Determine the [X, Y] coordinate at the center of the cell enclosing the given text.  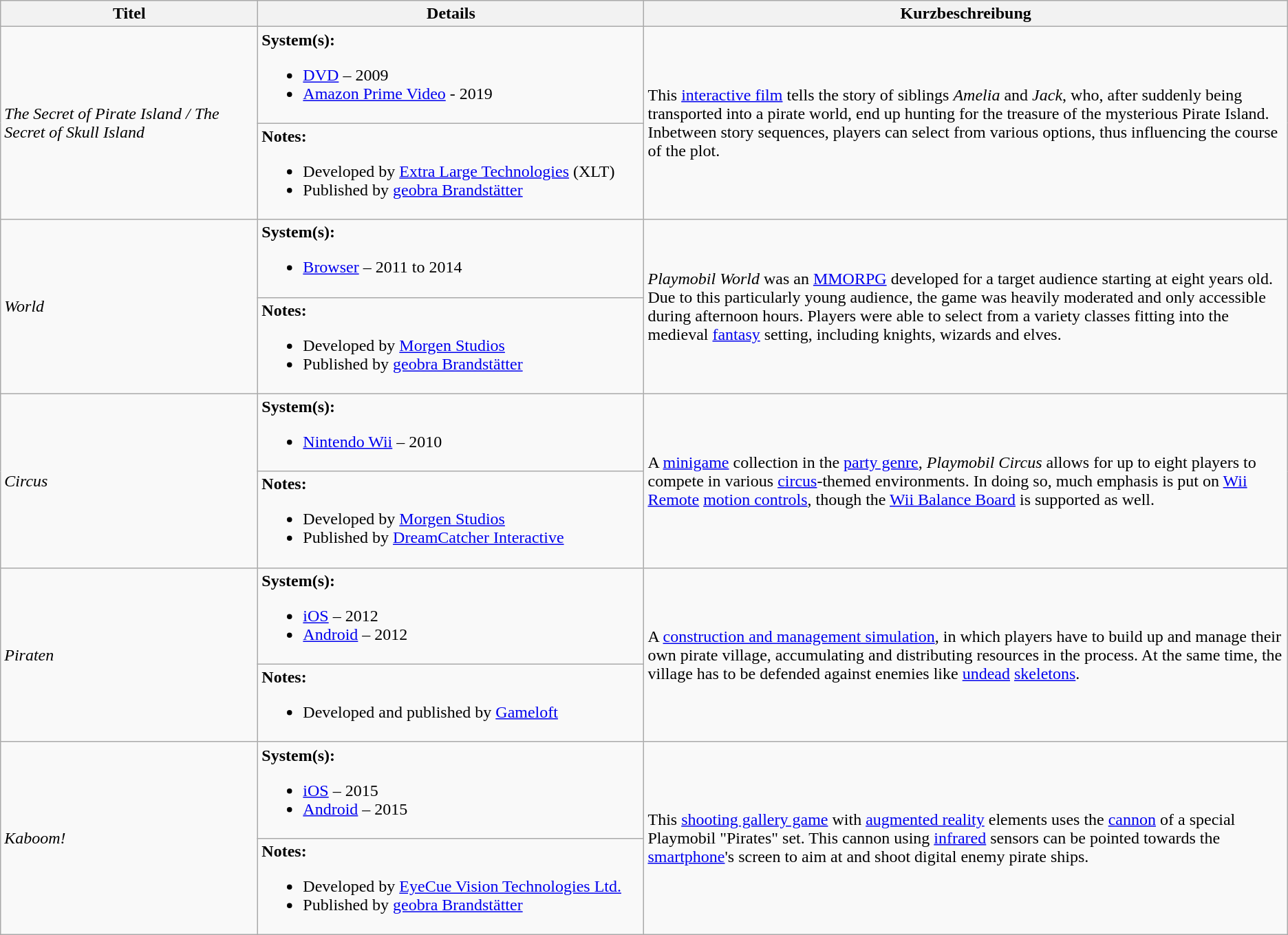
World [129, 307]
System(s):Browser – 2011 to 2014 [451, 259]
Notes:Developed by Morgen StudiosPublished by DreamCatcher Interactive [451, 519]
The Secret of Pirate Island / The Secret of Skull Island [129, 123]
Notes:Developed by Morgen StudiosPublished by geobra Brandstätter [451, 345]
Titel [129, 14]
Piraten [129, 655]
Notes:Developed by EyeCue Vision Technologies Ltd.Published by geobra Brandstätter [451, 886]
Notes:Developed and published by Gameloft [451, 703]
System(s):iOS – 2012Android – 2012 [451, 616]
Notes:Developed by Extra Large Technologies (XLT)Published by geobra Brandstätter [451, 171]
Details [451, 14]
System(s):DVD – 2009Amazon Prime Video - 2019 [451, 75]
Circus [129, 480]
Kurzbeschreibung [966, 14]
System(s):Nintendo Wii – 2010 [451, 432]
Kaboom! [129, 838]
System(s):iOS – 2015Android – 2015 [451, 790]
